Provide the [X, Y] coordinate of the cell's center where the given text is located.  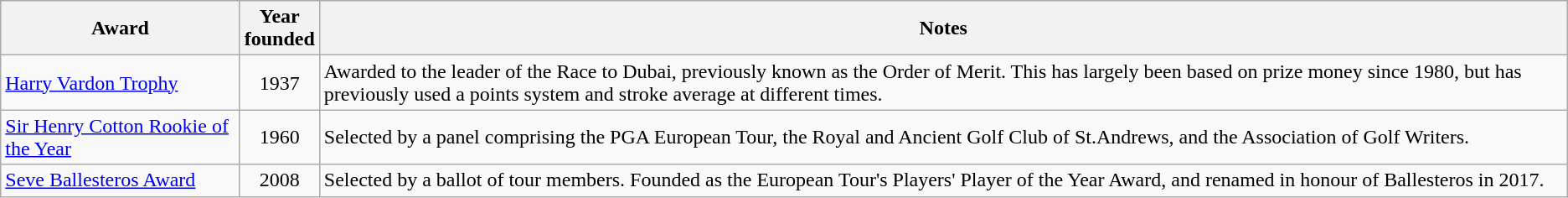
1960 [280, 138]
Seve Ballesteros Award [121, 180]
Harry Vardon Trophy [121, 82]
2008 [280, 180]
Yearfounded [280, 29]
Notes [943, 29]
Award [121, 29]
Selected by a ballot of tour members. Founded as the European Tour's Players' Player of the Year Award, and renamed in honour of Ballesteros in 2017. [943, 180]
Selected by a panel comprising the PGA European Tour, the Royal and Ancient Golf Club of St.Andrews, and the Association of Golf Writers. [943, 138]
Sir Henry Cotton Rookie of the Year [121, 138]
1937 [280, 82]
